For the text-containing cell, return its midpoint in [X, Y] coordinate format. 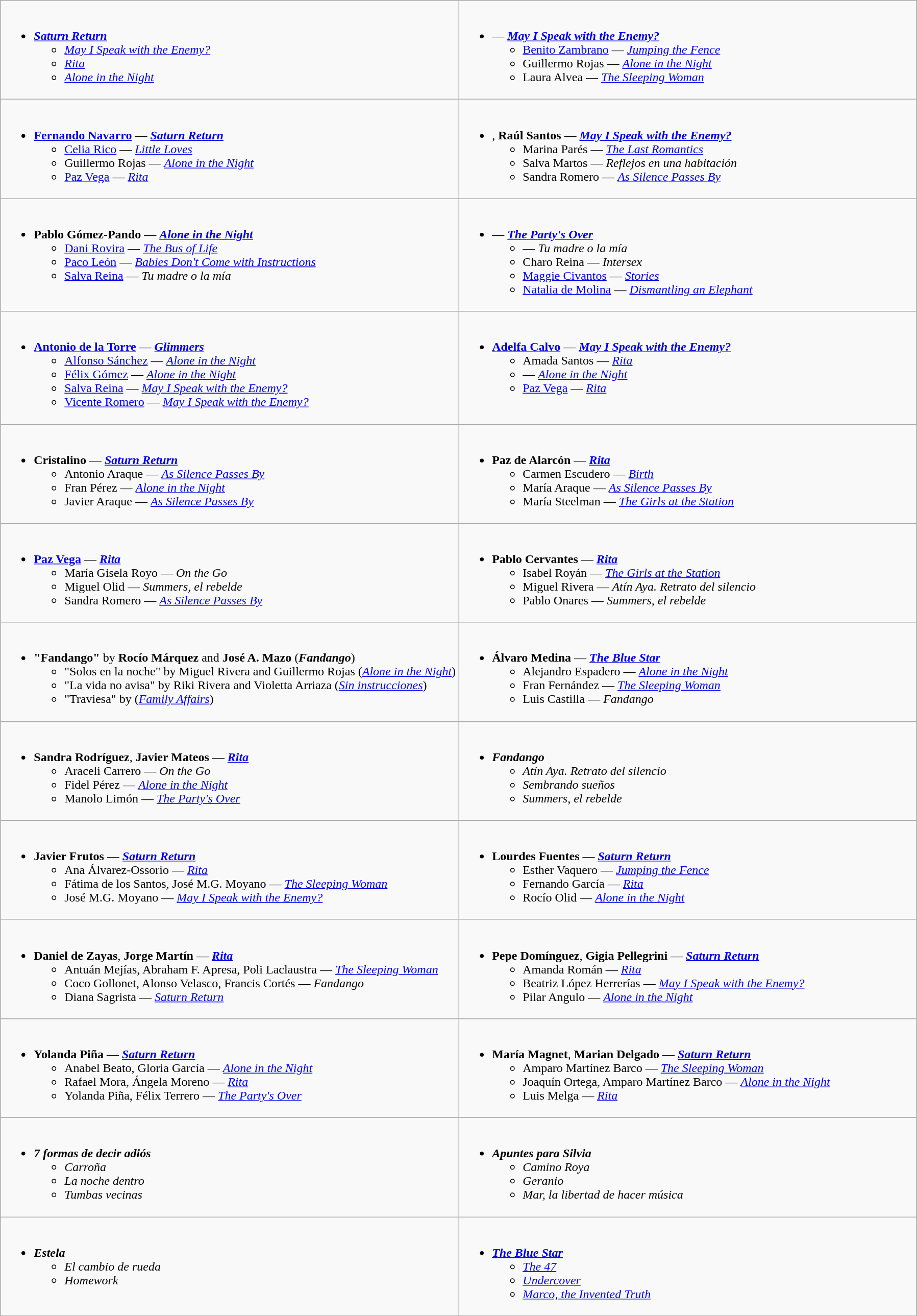
Paz Vega — RitaMaría Gisela Royo — On the GoMiguel Olid — Summers, el rebeldeSandra Romero — As Silence Passes By [230, 573]
Álvaro Medina — The Blue StarAlejandro Espadero — Alone in the NightFran Fernández — The Sleeping WomanLuis Castilla — Fandango [688, 672]
— The Party's Over — Tu madre o la míaCharo Reina — IntersexMaggie Civantos — StoriesNatalia de Molina — Dismantling an Elephant [688, 255]
Saturn ReturnMay I Speak with the Enemy?RitaAlone in the Night [230, 50]
Pablo Gómez-Pando — Alone in the NightDani Rovira — The Bus of LifePaco León — Babies Don't Come with InstructionsSalva Reina — Tu madre o la mía [230, 255]
Paz de Alarcón — RitaCarmen Escudero — BirthMaría Araque — As Silence Passes ByMaría Steelman — The Girls at the Station [688, 474]
7 formas de decir adiósCarroñaLa noche dentroTumbas vecinas [230, 1167]
EstelaEl cambio de ruedaHomework [230, 1266]
Lourdes Fuentes — Saturn ReturnEsther Vaquero — Jumping the FenceFernando García — RitaRocío Olid — Alone in the Night [688, 870]
Sandra Rodríguez, Javier Mateos — RitaAraceli Carrero — On the GoFidel Pérez — Alone in the NightManolo Limón — The Party's Over [230, 771]
The Blue StarThe 47UndercoverMarco, the Invented Truth [688, 1266]
— May I Speak with the Enemy?Benito Zambrano — Jumping the FenceGuillermo Rojas — Alone in the NightLaura Alvea — The Sleeping Woman [688, 50]
Pablo Cervantes — RitaIsabel Royán — The Girls at the StationMiguel Rivera — Atín Aya. Retrato del silencioPablo Onares — Summers, el rebelde [688, 573]
Fernando Navarro — Saturn ReturnCelia Rico — Little LovesGuillermo Rojas — Alone in the NightPaz Vega — Rita [230, 149]
Apuntes para SilviaCamino RoyaGeranioMar, la libertad de hacer música [688, 1167]
Adelfa Calvo — May I Speak with the Enemy?Amada Santos — Rita — Alone in the NightPaz Vega — Rita [688, 368]
FandangoAtín Aya. Retrato del silencioSembrando sueñosSummers, el rebelde [688, 771]
Cristalino — Saturn ReturnAntonio Araque — As Silence Passes ByFran Pérez — Alone in the NightJavier Araque — As Silence Passes By [230, 474]
